Return the [x, y] coordinate for the center point of the cell that contains the specified text.  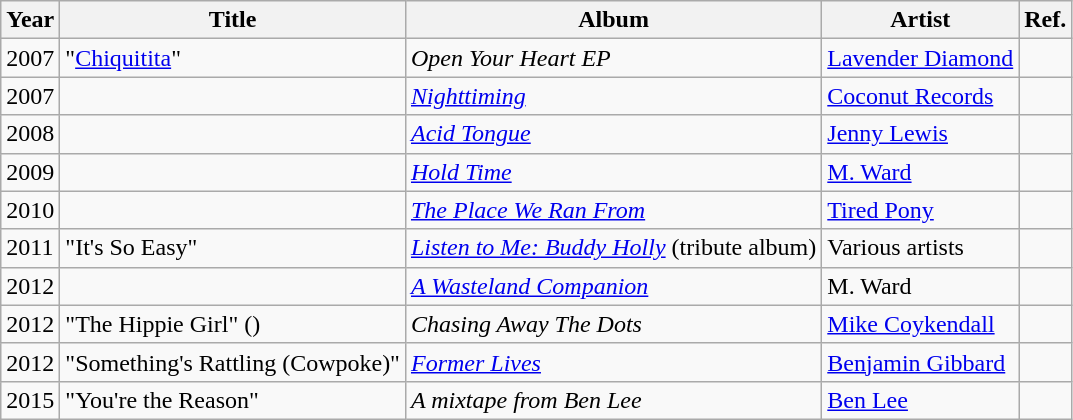
Coconut Records [920, 96]
Former Lives [613, 362]
"Chiquitita" [233, 58]
A mixtape from Ben Lee [613, 400]
Benjamin Gibbard [920, 362]
2008 [30, 134]
Chasing Away The Dots [613, 324]
2015 [30, 400]
Artist [920, 20]
Various artists [920, 248]
2010 [30, 210]
Acid Tongue [613, 134]
The Place We Ran From [613, 210]
Ben Lee [920, 400]
"You're the Reason" [233, 400]
2011 [30, 248]
Listen to Me: Buddy Holly (tribute album) [613, 248]
A Wasteland Companion [613, 286]
Ref. [1046, 20]
Hold Time [613, 172]
Jenny Lewis [920, 134]
Album [613, 20]
Nighttiming [613, 96]
"Something's Rattling (Cowpoke)" [233, 362]
Open Your Heart EP [613, 58]
Tired Pony [920, 210]
"It's So Easy" [233, 248]
Mike Coykendall [920, 324]
2009 [30, 172]
Title [233, 20]
Year [30, 20]
"The Hippie Girl" () [233, 324]
Lavender Diamond [920, 58]
